Identify which cell holds the provided text, then report its [x, y] central coordinate. 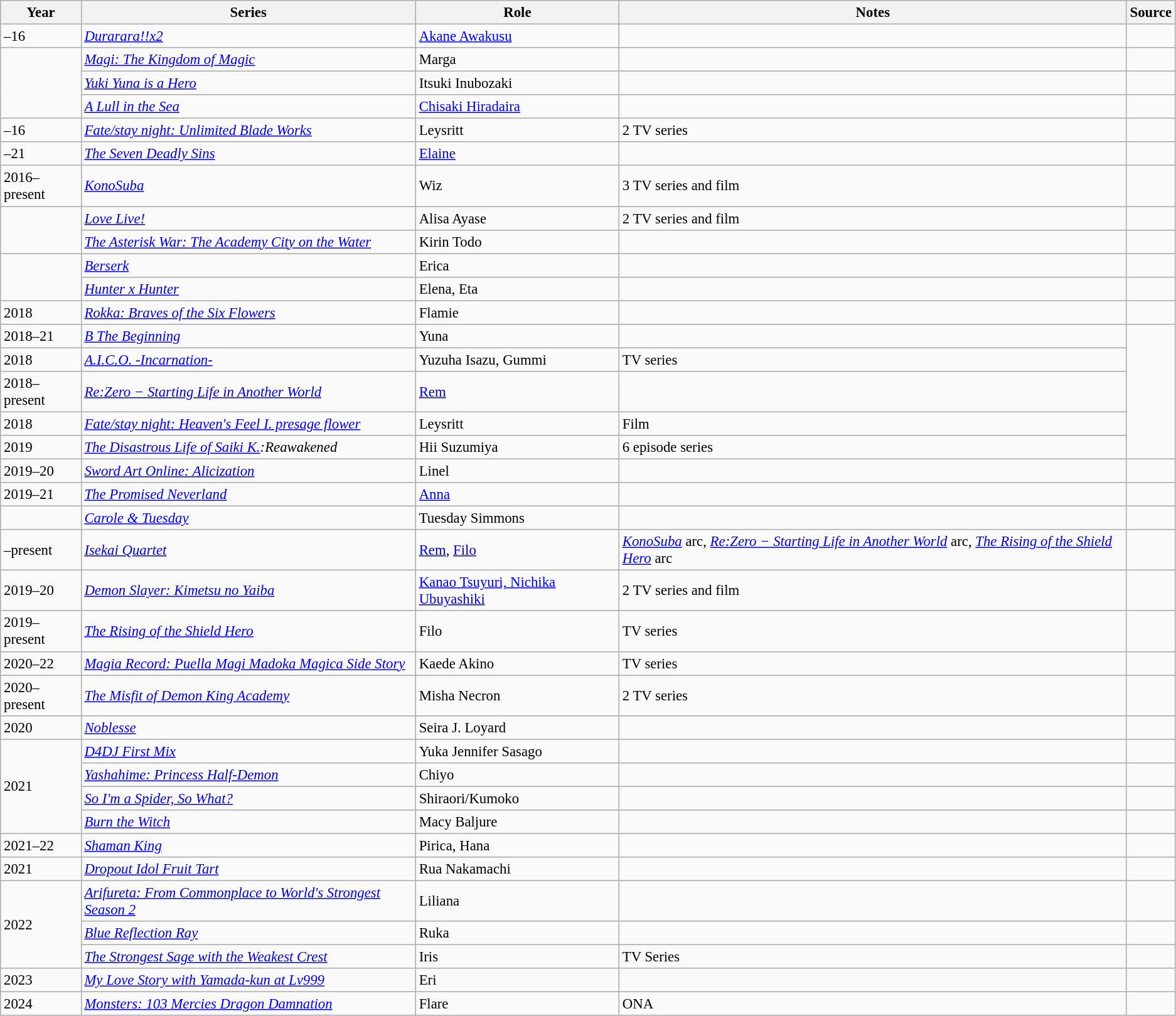
Rokka: Braves of the Six Flowers [249, 313]
Yuki Yuna is a Hero [249, 83]
Magia Record: Puella Magi Madoka Magica Side Story [249, 663]
KonoSuba arc, Re:Zero − Starting Life in Another World arc, The Rising of the Shield Hero arc [872, 550]
2018–21 [41, 336]
Arifureta: From Commonplace to World's Strongest Season 2 [249, 901]
2016–present [41, 186]
2020 [41, 727]
Flamie [517, 313]
The Seven Deadly Sins [249, 154]
Magi: The Kingdom of Magic [249, 60]
Alisa Ayase [517, 218]
Rem, Filo [517, 550]
Rem [517, 392]
Elena, Eta [517, 289]
Iris [517, 957]
Chiyo [517, 775]
Noblesse [249, 727]
Tuesday Simmons [517, 518]
Chisaki Hiradaira [517, 107]
Re:Zero − Starting Life in Another World [249, 392]
–present [41, 550]
Film [872, 424]
3 TV series and film [872, 186]
2023 [41, 980]
Itsuki Inubozaki [517, 83]
The Strongest Sage with the Weakest Crest [249, 957]
The Misfit of Demon King Academy [249, 695]
Wiz [517, 186]
Sword Art Online: Alicization [249, 471]
Blue Reflection Ray [249, 933]
Flare [517, 1004]
Year [41, 13]
My Love Story with Yamada-kun at Lv999 [249, 980]
Shaman King [249, 845]
2022 [41, 925]
6 episode series [872, 447]
Yuna [517, 336]
Ruka [517, 933]
Liliana [517, 901]
Source [1151, 13]
Kanao Tsuyuri, Nichika Ubuyashiki [517, 591]
D4DJ First Mix [249, 751]
The Promised Neverland [249, 495]
Burn the Witch [249, 822]
Berserk [249, 265]
Hunter x Hunter [249, 289]
Filo [517, 631]
Rua Nakamachi [517, 869]
2018–present [41, 392]
Linel [517, 471]
Love Live! [249, 218]
Yuka Jennifer Sasago [517, 751]
Notes [872, 13]
Monsters: 103 Mercies Dragon Damnation [249, 1004]
Pirica, Hana [517, 845]
Eri [517, 980]
Erica [517, 265]
Yuzuha Isazu, Gummi [517, 360]
2019 [41, 447]
Macy Baljure [517, 822]
Anna [517, 495]
KonoSuba [249, 186]
So I'm a Spider, So What? [249, 798]
Kaede Akino [517, 663]
Durarara!!x2 [249, 36]
Hii Suzumiya [517, 447]
The Asterisk War: The Academy City on the Water [249, 242]
A Lull in the Sea [249, 107]
2020–22 [41, 663]
ONA [872, 1004]
–21 [41, 154]
2019–21 [41, 495]
2024 [41, 1004]
B The Beginning [249, 336]
Elaine [517, 154]
Isekai Quartet [249, 550]
Fate/stay night: Heaven's Feel I. presage flower [249, 424]
Yashahime: Princess Half-Demon [249, 775]
Kirin Todo [517, 242]
The Disastrous Life of Saiki K.:Reawakened [249, 447]
Carole & Tuesday [249, 518]
Series [249, 13]
A.I.C.O. -Incarnation- [249, 360]
Marga [517, 60]
2021–22 [41, 845]
Seira J. Loyard [517, 727]
Fate/stay night: Unlimited Blade Works [249, 131]
Shiraori/Kumoko [517, 798]
Role [517, 13]
2020–present [41, 695]
Akane Awakusu [517, 36]
2019–present [41, 631]
Demon Slayer: Kimetsu no Yaiba [249, 591]
The Rising of the Shield Hero [249, 631]
TV Series [872, 957]
Dropout Idol Fruit Tart [249, 869]
Misha Necron [517, 695]
